For the text-containing cell, return its midpoint in [X, Y] coordinate format. 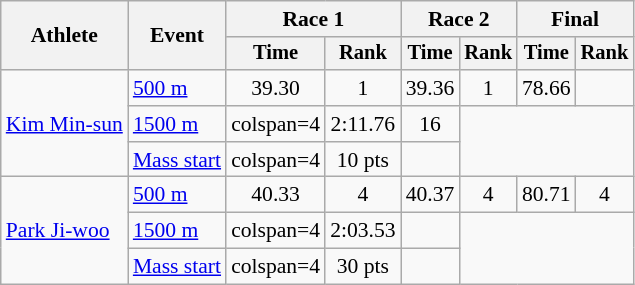
Event [177, 36]
Kim Min-sun [64, 124]
Park Ji-woo [64, 230]
40.37 [430, 195]
Athlete [64, 36]
2:03.53 [362, 231]
40.33 [276, 195]
Final [575, 19]
10 pts [362, 160]
Race 2 [459, 19]
80.71 [546, 195]
39.30 [276, 88]
16 [430, 124]
Race 1 [314, 19]
78.66 [546, 88]
39.36 [430, 88]
2:11.76 [362, 124]
30 pts [362, 267]
